Return the [X, Y] coordinate for the center point of the cell that contains the specified text.  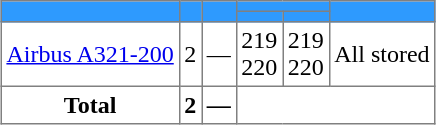
Total [90, 105]
Airbus A321-200 [90, 54]
All stored [382, 54]
